Locate the cell with the specified text and output its [x, y] center coordinate. 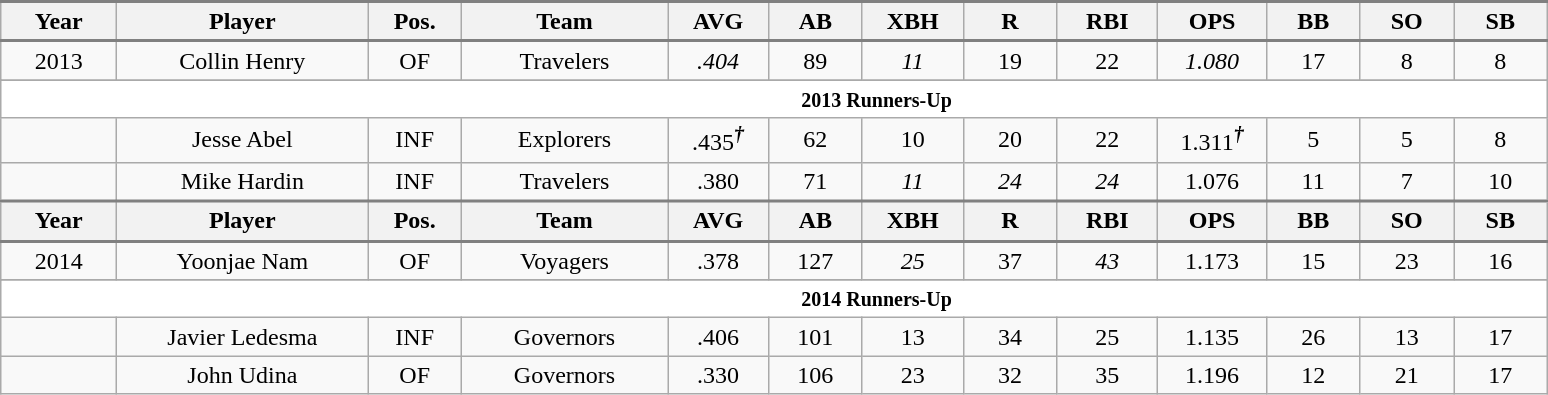
89 [816, 60]
34 [1010, 337]
71 [816, 182]
Collin Henry [242, 60]
.406 [718, 337]
21 [1407, 375]
35 [1108, 375]
32 [1010, 375]
.380 [718, 182]
1.135 [1212, 337]
John Udina [242, 375]
Yoonjae Nam [242, 260]
62 [816, 140]
.378 [718, 260]
Explorers [564, 140]
1.076 [1212, 182]
127 [816, 260]
2014 Runners-Up [774, 299]
16 [1501, 260]
Mike Hardin [242, 182]
.404 [718, 60]
1.196 [1212, 375]
1.311† [1212, 140]
Jesse Abel [242, 140]
101 [816, 337]
15 [1313, 260]
26 [1313, 337]
Voyagers [564, 260]
.435† [718, 140]
1.080 [1212, 60]
106 [816, 375]
2013 Runners-Up [774, 99]
Javier Ledesma [242, 337]
12 [1313, 375]
37 [1010, 260]
19 [1010, 60]
7 [1407, 182]
2014 [59, 260]
2013 [59, 60]
.330 [718, 375]
1.173 [1212, 260]
20 [1010, 140]
43 [1108, 260]
